Return the (X, Y) coordinate for the center point of the cell that contains the specified text.  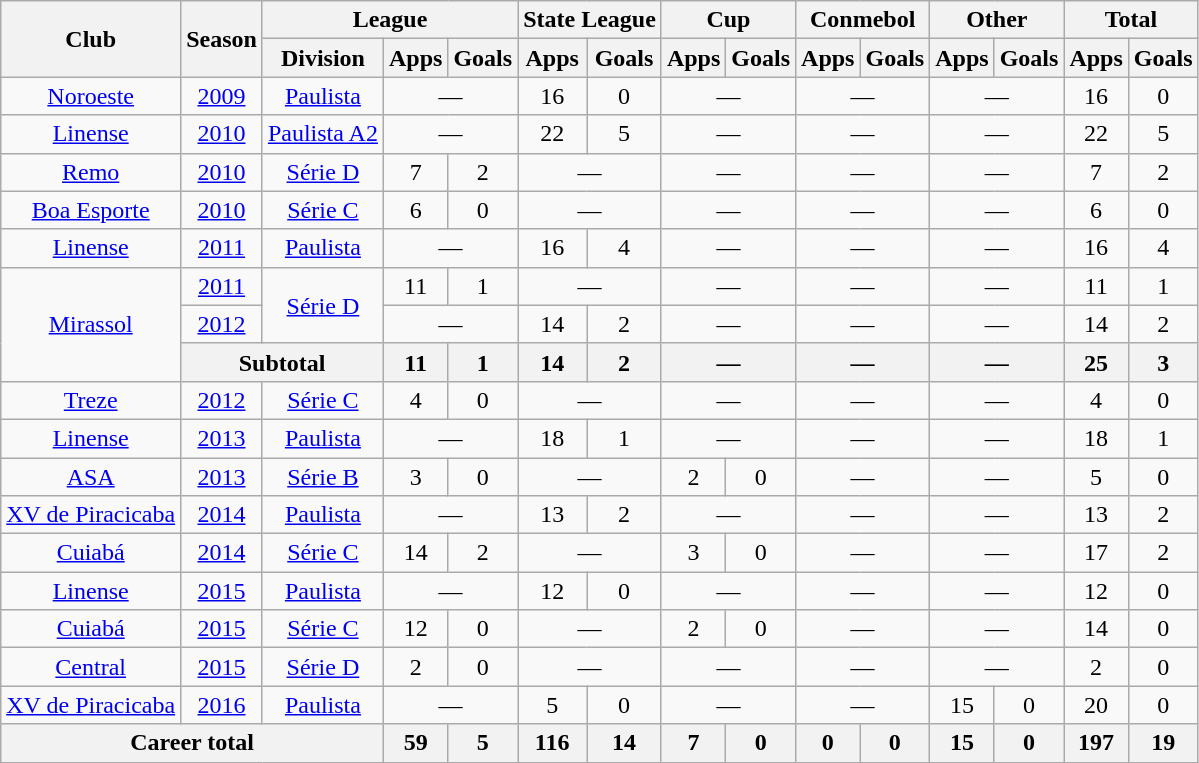
League (390, 20)
Subtotal (282, 362)
2009 (222, 96)
Division (322, 58)
Central (91, 667)
Treze (91, 400)
Noroeste (91, 96)
State League (590, 20)
Paulista A2 (322, 134)
ASA (91, 477)
116 (552, 743)
17 (1096, 553)
Total (1131, 20)
Cup (728, 20)
Boa Esporte (91, 210)
Season (222, 39)
19 (1163, 743)
25 (1096, 362)
Série B (322, 477)
20 (1096, 705)
Mirassol (91, 324)
Remo (91, 172)
197 (1096, 743)
Conmebol (863, 20)
59 (415, 743)
Career total (192, 743)
Other (997, 20)
2016 (222, 705)
Club (91, 39)
